Search for the cell housing the specified text and yield its (X, Y) center coordinate. 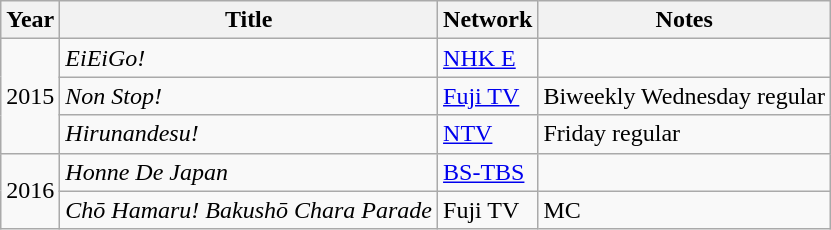
Notes (684, 20)
EiEiGo! (249, 58)
2016 (30, 191)
NHK E (488, 58)
Year (30, 20)
BS-TBS (488, 172)
Title (249, 20)
2015 (30, 96)
Non Stop! (249, 96)
Biweekly Wednesday regular (684, 96)
Network (488, 20)
NTV (488, 134)
Friday regular (684, 134)
Honne De Japan (249, 172)
MC (684, 210)
Hirunandesu! (249, 134)
Chō Hamaru! Bakushō Chara Parade (249, 210)
